Return [X, Y] of the center of cell containing provided text 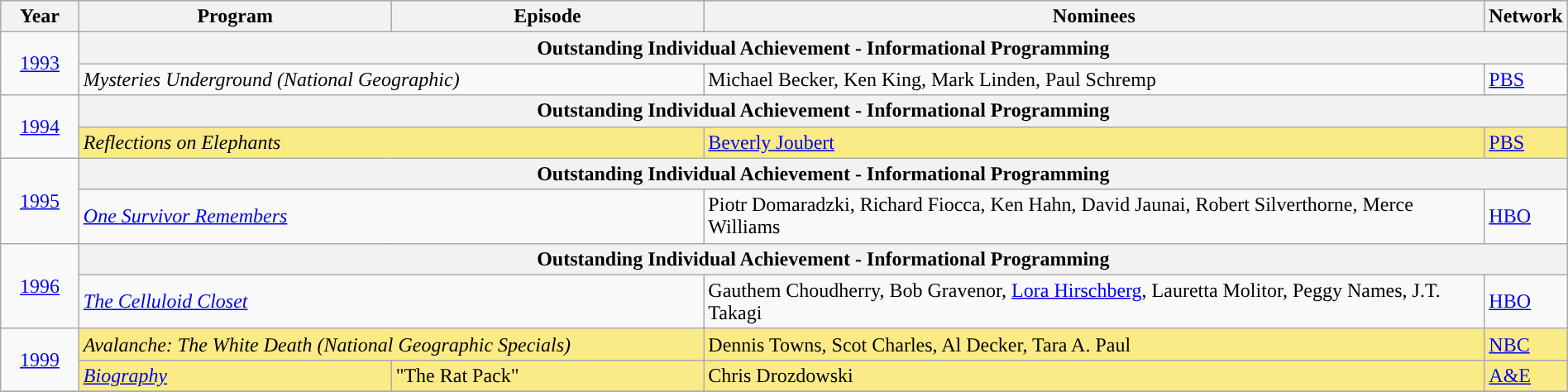
Network [1526, 17]
Nominees [1094, 17]
Michael Becker, Ken King, Mark Linden, Paul Schremp [1094, 79]
A&E [1526, 375]
1993 [40, 64]
Year [40, 17]
1996 [40, 286]
The Celluloid Closet [391, 301]
Beverly Joubert [1094, 142]
1995 [40, 200]
Piotr Domaradzki, Richard Fiocca, Ken Hahn, David Jaunai, Robert Silverthorne, Merce Williams [1094, 217]
Biography [235, 375]
1994 [40, 127]
"The Rat Pack" [547, 375]
Episode [547, 17]
1999 [40, 360]
Reflections on Elephants [391, 142]
Chris Drozdowski [1094, 375]
One Survivor Remembers [391, 217]
Dennis Towns, Scot Charles, Al Decker, Tara A. Paul [1094, 344]
Program [235, 17]
Mysteries Underground (National Geographic) [391, 79]
Gauthem Choudherry, Bob Gravenor, Lora Hirschberg, Lauretta Molitor, Peggy Names, J.T. Takagi [1094, 301]
Avalanche: The White Death (National Geographic Specials) [391, 344]
NBC [1526, 344]
